Identify which cell holds the provided text, then report its (x, y) central coordinate. 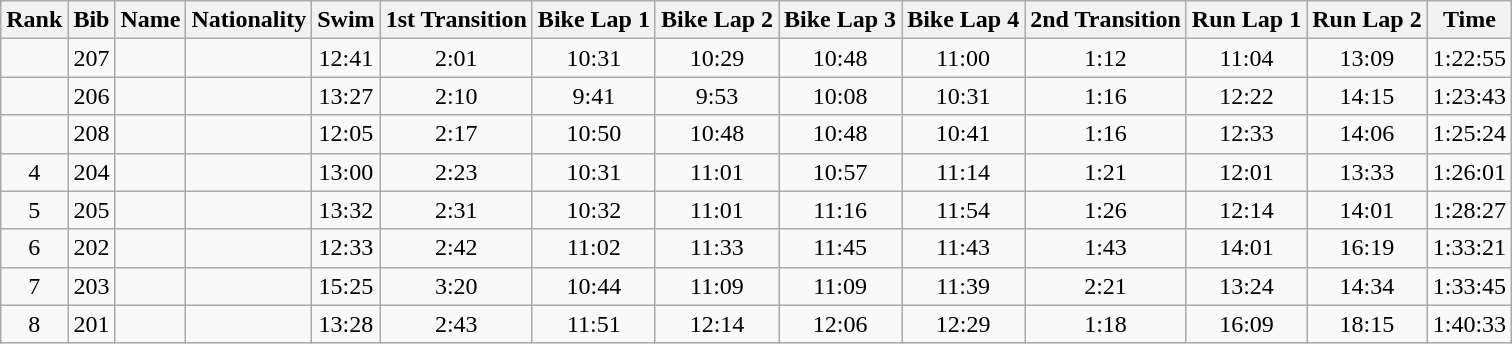
12:29 (964, 324)
Rank (34, 20)
13:32 (346, 210)
13:09 (1367, 58)
11:00 (964, 58)
1:21 (1106, 172)
2:31 (456, 210)
Name (150, 20)
13:00 (346, 172)
1:25:24 (1469, 134)
11:45 (840, 248)
11:39 (964, 286)
206 (92, 96)
6 (34, 248)
15:25 (346, 286)
10:57 (840, 172)
1:22:55 (1469, 58)
Run Lap 2 (1367, 20)
1st Transition (456, 20)
2:42 (456, 248)
11:43 (964, 248)
Time (1469, 20)
4 (34, 172)
1:23:43 (1469, 96)
13:24 (1246, 286)
11:04 (1246, 58)
10:32 (594, 210)
207 (92, 58)
Bib (92, 20)
10:41 (964, 134)
1:18 (1106, 324)
16:09 (1246, 324)
2:23 (456, 172)
204 (92, 172)
Bike Lap 1 (594, 20)
9:53 (716, 96)
8 (34, 324)
Bike Lap 2 (716, 20)
10:08 (840, 96)
13:27 (346, 96)
Bike Lap 4 (964, 20)
208 (92, 134)
13:28 (346, 324)
203 (92, 286)
205 (92, 210)
Run Lap 1 (1246, 20)
12:01 (1246, 172)
2:01 (456, 58)
1:33:45 (1469, 286)
11:33 (716, 248)
13:33 (1367, 172)
2:43 (456, 324)
12:06 (840, 324)
12:22 (1246, 96)
1:12 (1106, 58)
1:43 (1106, 248)
18:15 (1367, 324)
12:05 (346, 134)
3:20 (456, 286)
201 (92, 324)
9:41 (594, 96)
12:41 (346, 58)
14:15 (1367, 96)
16:19 (1367, 248)
14:06 (1367, 134)
7 (34, 286)
1:26 (1106, 210)
2:21 (1106, 286)
11:02 (594, 248)
2nd Transition (1106, 20)
Nationality (249, 20)
1:40:33 (1469, 324)
11:16 (840, 210)
202 (92, 248)
14:34 (1367, 286)
11:14 (964, 172)
2:17 (456, 134)
2:10 (456, 96)
11:51 (594, 324)
11:54 (964, 210)
5 (34, 210)
10:44 (594, 286)
Bike Lap 3 (840, 20)
10:29 (716, 58)
1:28:27 (1469, 210)
1:26:01 (1469, 172)
10:50 (594, 134)
Swim (346, 20)
1:33:21 (1469, 248)
